For the text-containing cell, return its midpoint in [x, y] coordinate format. 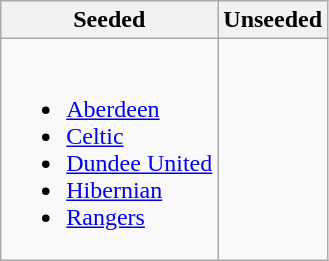
Seeded [110, 20]
AberdeenCelticDundee UnitedHibernianRangers [110, 150]
Unseeded [273, 20]
